Capture the cell that displays the provided text and extract its [X, Y] central coordinate. 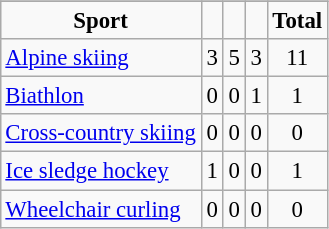
Wheelchair curling [100, 209]
Biathlon [100, 96]
Sport [100, 21]
11 [297, 58]
Total [297, 21]
Ice sledge hockey [100, 171]
Cross-country skiing [100, 133]
5 [234, 58]
Alpine skiing [100, 58]
